Scan for the cell matching the given text and deliver its (X, Y) coordinate at center. 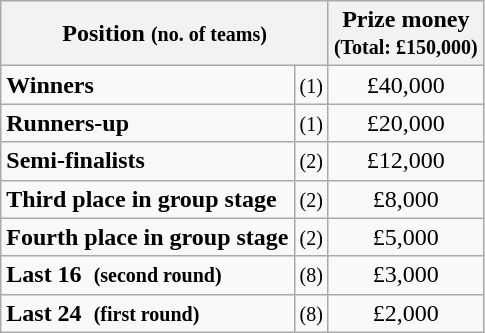
Last 16 (second round) (148, 275)
£20,000 (406, 123)
Third place in group stage (148, 199)
£12,000 (406, 161)
£8,000 (406, 199)
£5,000 (406, 237)
Position (no. of teams) (165, 34)
Fourth place in group stage (148, 237)
Last 24 (first round) (148, 313)
Runners-up (148, 123)
£40,000 (406, 85)
£2,000 (406, 313)
Semi-finalists (148, 161)
Winners (148, 85)
Prize money(Total: £150,000) (406, 34)
£3,000 (406, 275)
